Scan for the cell matching the given text and deliver its [X, Y] coordinate at center. 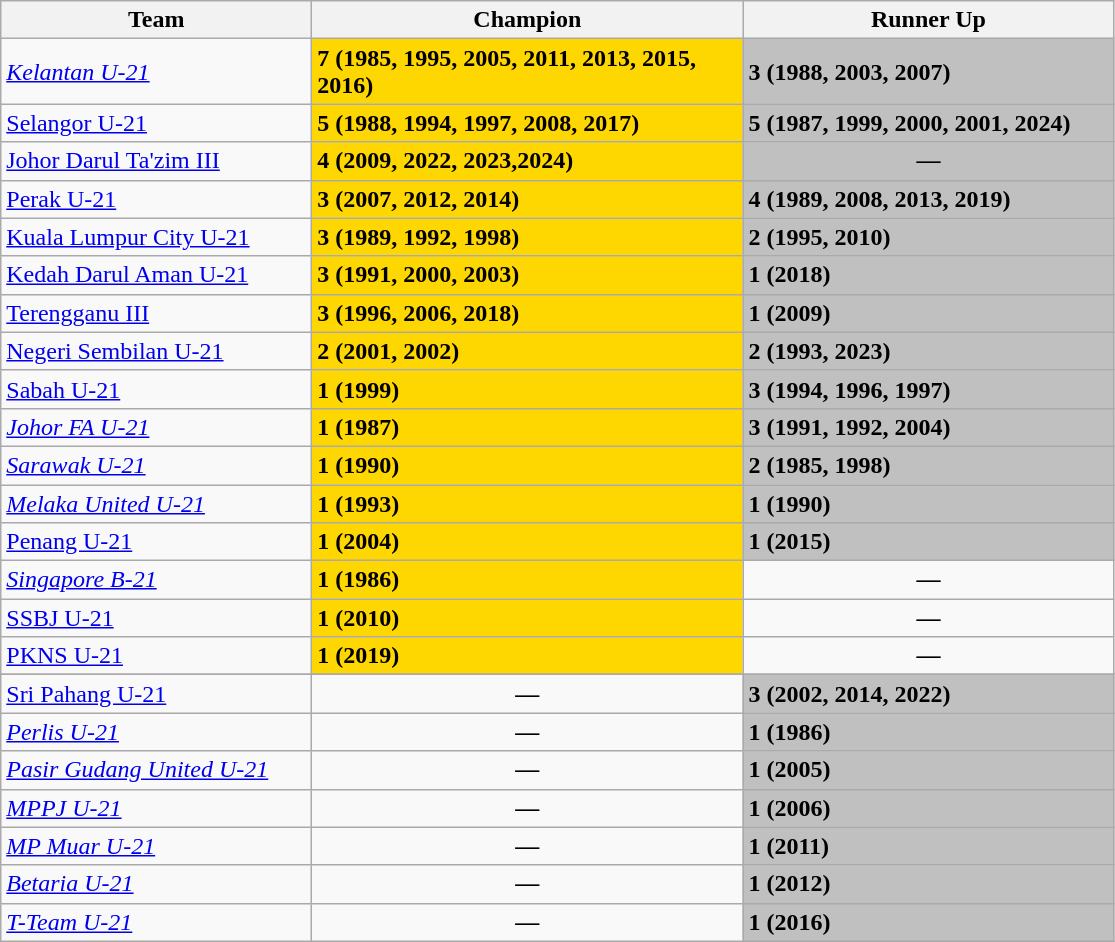
3 (1991, 2000, 2003) [528, 275]
Perak U-21 [156, 199]
2 (2001, 2002) [528, 351]
3 (1989, 1992, 1998) [528, 237]
1 (2004) [528, 542]
1 (2015) [928, 542]
Selangor U-21 [156, 123]
3 (1991, 1992, 2004) [928, 427]
3 (1996, 2006, 2018) [528, 313]
2 (1985, 1998) [928, 465]
1 (2011) [928, 846]
1 (2012) [928, 884]
1 (2006) [928, 808]
Penang U-21 [156, 542]
Sarawak U-21 [156, 465]
1 (1987) [528, 427]
SSBJ U-21 [156, 618]
Kelantan U-21 [156, 72]
7 (1985, 1995, 2005, 2011, 2013, 2015, 2016) [528, 72]
Negeri Sembilan U-21 [156, 351]
1 (2010) [528, 618]
1 (2009) [928, 313]
Terengganu III [156, 313]
T-Team U-21 [156, 922]
Sri Pahang U-21 [156, 694]
MPPJ U-21 [156, 808]
Melaka United U-21 [156, 503]
5 (1988, 1994, 1997, 2008, 2017) [528, 123]
5 (1987, 1999, 2000, 2001, 2024) [928, 123]
1 (2019) [528, 656]
Team [156, 20]
Johor FA U-21 [156, 427]
Runner Up [928, 20]
4 (2009, 2022, 2023,2024) [528, 161]
2 (1993, 2023) [928, 351]
Pasir Gudang United U-21 [156, 770]
4 (1989, 2008, 2013, 2019) [928, 199]
1 (1993) [528, 503]
3 (2007, 2012, 2014) [528, 199]
Sabah U-21 [156, 389]
3 (1994, 1996, 1997) [928, 389]
3 (2002, 2014, 2022) [928, 694]
1 (2016) [928, 922]
MP Muar U-21 [156, 846]
1 (1999) [528, 389]
Betaria U-21 [156, 884]
3 (1988, 2003, 2007) [928, 72]
1 (2018) [928, 275]
Champion [528, 20]
2 (1995, 2010) [928, 237]
Kuala Lumpur City U-21 [156, 237]
PKNS U-21 [156, 656]
Kedah Darul Aman U-21 [156, 275]
Perlis U-21 [156, 732]
1 (2005) [928, 770]
Johor Darul Ta'zim III [156, 161]
Singapore B-21 [156, 580]
